From the cell containing the given text, extract its center point as (X, Y) coordinate. 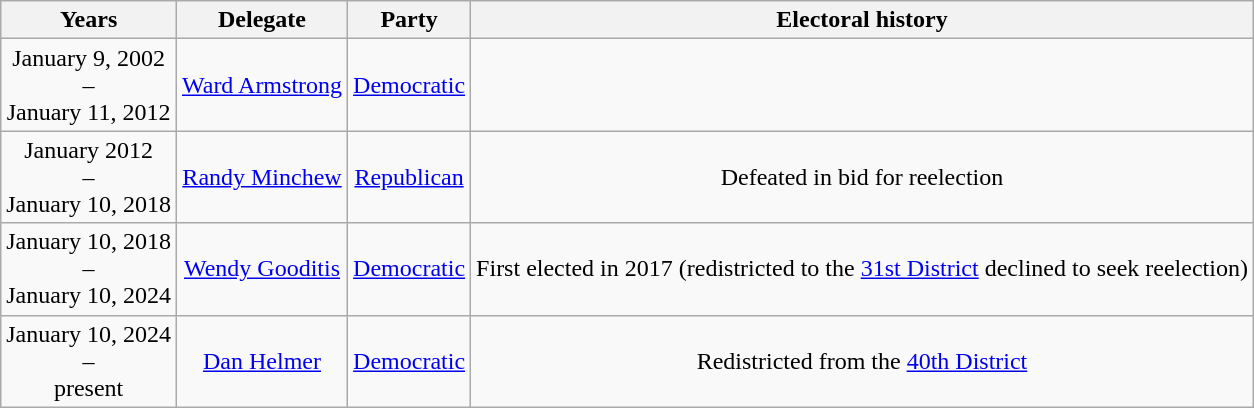
January 2012–January 10, 2018 (89, 177)
Redistricted from the 40th District (862, 361)
January 10, 2018–January 10, 2024 (89, 269)
Delegate (262, 20)
January 9, 2002–January 11, 2012 (89, 85)
January 10, 2024–present (89, 361)
First elected in 2017 (redistricted to the 31st District declined to seek reelection) (862, 269)
Electoral history (862, 20)
Wendy Gooditis (262, 269)
Republican (410, 177)
Ward Armstrong (262, 85)
Defeated in bid for reelection (862, 177)
Years (89, 20)
Randy Minchew (262, 177)
Party (410, 20)
Dan Helmer (262, 361)
